Search for the cell housing the specified text and yield its (x, y) center coordinate. 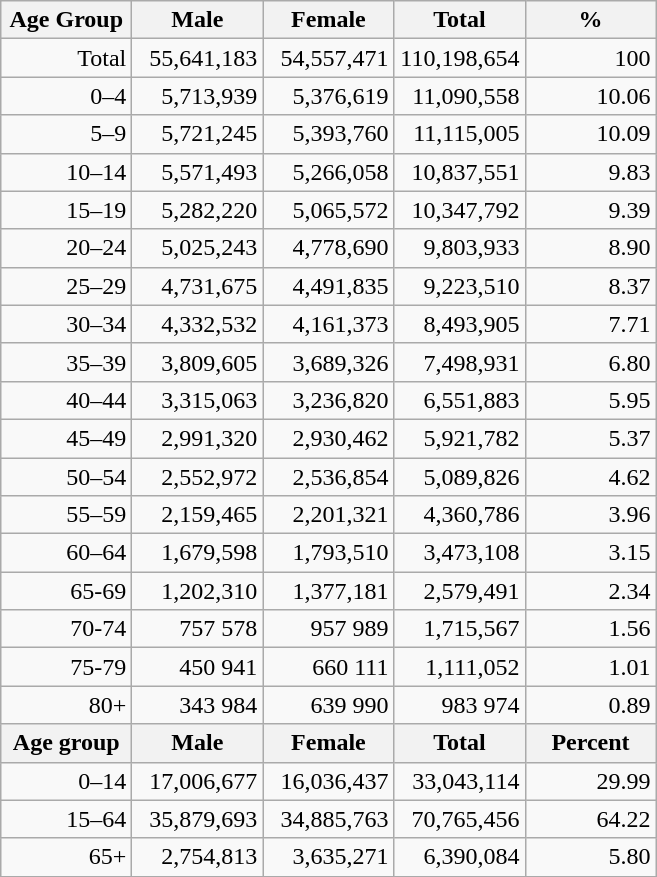
70-74 (66, 629)
15–64 (66, 819)
2,536,854 (328, 477)
6,390,084 (460, 857)
5,571,493 (198, 172)
25–29 (66, 286)
5,713,939 (198, 96)
5,721,245 (198, 134)
1,111,052 (460, 667)
35–39 (66, 362)
3,689,326 (328, 362)
55–59 (66, 515)
4,161,373 (328, 324)
5.80 (590, 857)
50–54 (66, 477)
3,315,063 (198, 400)
4,360,786 (460, 515)
1,793,510 (328, 553)
2,930,462 (328, 438)
343 984 (198, 705)
35,879,693 (198, 819)
40–44 (66, 400)
80+ (66, 705)
8.90 (590, 248)
5,089,826 (460, 477)
64.22 (590, 819)
54,557,471 (328, 58)
5,025,243 (198, 248)
10–14 (66, 172)
3.96 (590, 515)
5.37 (590, 438)
Percent (590, 743)
3,635,271 (328, 857)
639 990 (328, 705)
1,202,310 (198, 591)
0–14 (66, 781)
5–9 (66, 134)
70,765,456 (460, 819)
10.06 (590, 96)
45–49 (66, 438)
65-69 (66, 591)
4,491,835 (328, 286)
2.34 (590, 591)
660 111 (328, 667)
5,393,760 (328, 134)
1,377,181 (328, 591)
8,493,905 (460, 324)
33,043,114 (460, 781)
2,754,813 (198, 857)
1.56 (590, 629)
9.83 (590, 172)
10,347,792 (460, 210)
60–64 (66, 553)
0–4 (66, 96)
8.37 (590, 286)
9,803,933 (460, 248)
0.89 (590, 705)
5,921,782 (460, 438)
2,201,321 (328, 515)
30–34 (66, 324)
Age Group (66, 20)
65+ (66, 857)
11,090,558 (460, 96)
7.71 (590, 324)
29.99 (590, 781)
3.15 (590, 553)
957 989 (328, 629)
9,223,510 (460, 286)
5,376,619 (328, 96)
4,731,675 (198, 286)
55,641,183 (198, 58)
5.95 (590, 400)
1,679,598 (198, 553)
11,115,005 (460, 134)
4,778,690 (328, 248)
6.80 (590, 362)
2,159,465 (198, 515)
983 974 (460, 705)
7,498,931 (460, 362)
100 (590, 58)
% (590, 20)
5,282,220 (198, 210)
20–24 (66, 248)
3,809,605 (198, 362)
5,065,572 (328, 210)
10,837,551 (460, 172)
110,198,654 (460, 58)
10.09 (590, 134)
75-79 (66, 667)
1,715,567 (460, 629)
4.62 (590, 477)
17,006,677 (198, 781)
9.39 (590, 210)
15–19 (66, 210)
757 578 (198, 629)
2,579,491 (460, 591)
450 941 (198, 667)
6,551,883 (460, 400)
5,266,058 (328, 172)
16,036,437 (328, 781)
4,332,532 (198, 324)
1.01 (590, 667)
2,991,320 (198, 438)
34,885,763 (328, 819)
Age group (66, 743)
3,473,108 (460, 553)
2,552,972 (198, 477)
3,236,820 (328, 400)
